Pinpoint the cell where the given text exists, returning its (x, y) midpoint coordinate. 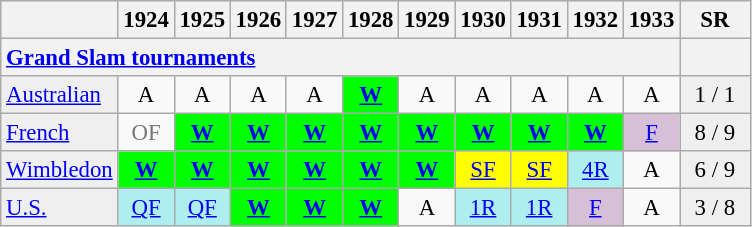
Australian (60, 95)
1924 (146, 20)
U.S. (60, 208)
1926 (258, 20)
1928 (371, 20)
1929 (427, 20)
1933 (651, 20)
OF (146, 133)
1932 (595, 20)
3 / 8 (716, 208)
SR (716, 20)
1931 (539, 20)
1930 (483, 20)
Grand Slam tournaments (340, 58)
1925 (202, 20)
French (60, 133)
8 / 9 (716, 133)
6 / 9 (716, 170)
4R (595, 170)
1 / 1 (716, 95)
Wimbledon (60, 170)
1927 (314, 20)
